Provide the (X, Y) coordinate of the cell's center where the given text is located.  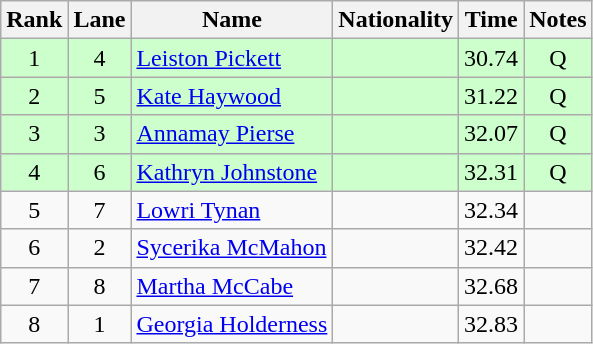
Lane (100, 20)
30.74 (492, 58)
32.31 (492, 172)
Nationality (396, 20)
32.83 (492, 324)
Martha McCabe (232, 286)
Time (492, 20)
Lowri Tynan (232, 210)
32.07 (492, 134)
32.68 (492, 286)
Notes (558, 20)
Annamay Pierse (232, 134)
Name (232, 20)
31.22 (492, 96)
Kathryn Johnstone (232, 172)
Rank (34, 20)
Sycerika McMahon (232, 248)
Kate Haywood (232, 96)
32.42 (492, 248)
Georgia Holderness (232, 324)
32.34 (492, 210)
Leiston Pickett (232, 58)
